Return the (x, y) coordinate for the center point of the cell that contains the specified text.  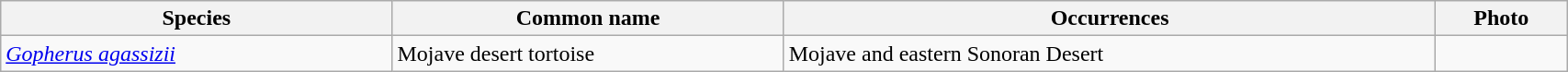
Species (197, 18)
Common name (588, 18)
Photo (1501, 18)
Mojave desert tortoise (588, 54)
Gopherus agassizii (197, 54)
Occurrences (1110, 18)
Mojave and eastern Sonoran Desert (1110, 54)
